Scan for the cell matching the given text and deliver its [X, Y] coordinate at center. 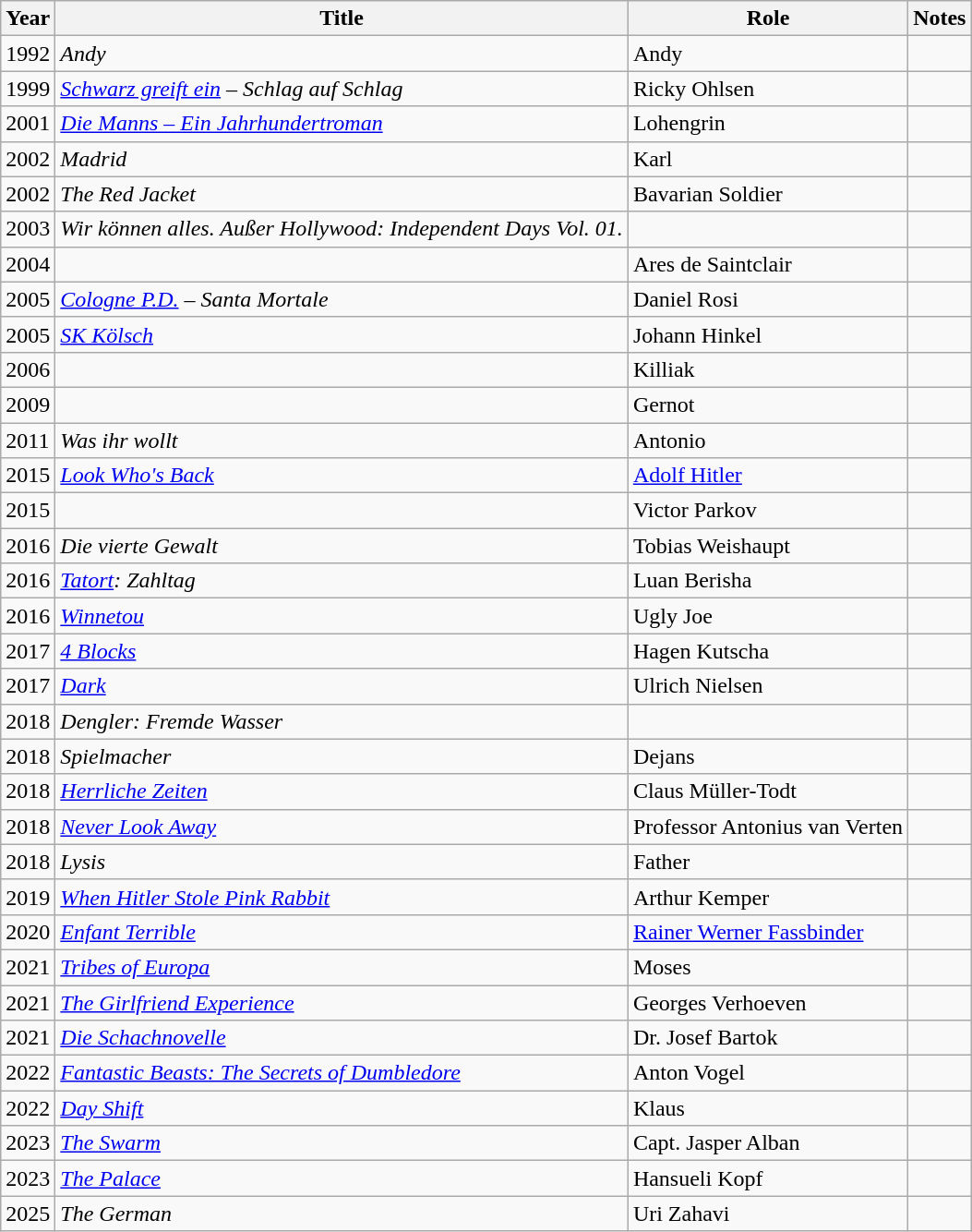
Tatort: Zahltag [342, 581]
Victor Parkov [768, 511]
Luan Berisha [768, 581]
Was ihr wollt [342, 441]
Dark [342, 686]
Professor Antonius van Verten [768, 827]
1999 [28, 89]
Ulrich Nielsen [768, 686]
Anton Vogel [768, 1073]
Klaus [768, 1108]
2004 [28, 264]
Cologne P.D. – Santa Mortale [342, 299]
Hansueli Kopf [768, 1178]
Dr. Josef Bartok [768, 1038]
Winnetou [342, 616]
Madrid [342, 159]
Enfant Terrible [342, 932]
Tobias Weishaupt [768, 546]
Year [28, 18]
2001 [28, 124]
Look Who's Back [342, 476]
Ugly Joe [768, 616]
2025 [28, 1214]
Daniel Rosi [768, 299]
The Palace [342, 1178]
Adolf Hitler [768, 476]
2006 [28, 369]
Lohengrin [768, 124]
2003 [28, 229]
Die Manns – Ein Jahrhundertroman [342, 124]
The German [342, 1214]
Killiak [768, 369]
Schwarz greift ein – Schlag auf Schlag [342, 89]
Uri Zahavi [768, 1214]
Arthur Kemper [768, 897]
Claus Müller-Todt [768, 791]
Gernot [768, 405]
Notes [940, 18]
When Hitler Stole Pink Rabbit [342, 897]
Dejans [768, 756]
Antonio [768, 441]
2011 [28, 441]
Hagen Kutscha [768, 651]
Fantastic Beasts: The Secrets of Dumbledore [342, 1073]
Father [768, 862]
Bavarian Soldier [768, 194]
Role [768, 18]
Rainer Werner Fassbinder [768, 932]
Day Shift [342, 1108]
Spielmacher [342, 756]
Georges Verhoeven [768, 1002]
2009 [28, 405]
1992 [28, 54]
Title [342, 18]
Die Schachnovelle [342, 1038]
The Red Jacket [342, 194]
Die vierte Gewalt [342, 546]
Ricky Ohlsen [768, 89]
2019 [28, 897]
Lysis [342, 862]
Never Look Away [342, 827]
2020 [28, 932]
Dengler: Fremde Wasser [342, 721]
Herrliche Zeiten [342, 791]
Wir können alles. Außer Hollywood: Independent Days Vol. 01. [342, 229]
SK Kölsch [342, 334]
Karl [768, 159]
Capt. Jasper Alban [768, 1143]
4 Blocks [342, 651]
The Girlfriend Experience [342, 1002]
Moses [768, 967]
Johann Hinkel [768, 334]
Tribes of Europa [342, 967]
The Swarm [342, 1143]
Ares de Saintclair [768, 264]
